Pinpoint the cell where the given text exists, returning its (x, y) midpoint coordinate. 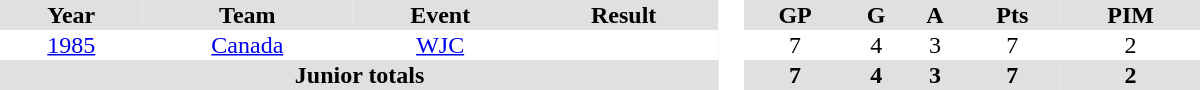
Year (72, 15)
G (876, 15)
WJC (440, 45)
Pts (1012, 15)
Canada (248, 45)
Junior totals (360, 75)
A (934, 15)
1985 (72, 45)
Team (248, 15)
Event (440, 15)
PIM (1130, 15)
GP (795, 15)
Result (624, 15)
